Detect which cell encompasses the target text, then output its [X, Y] center coordinate. 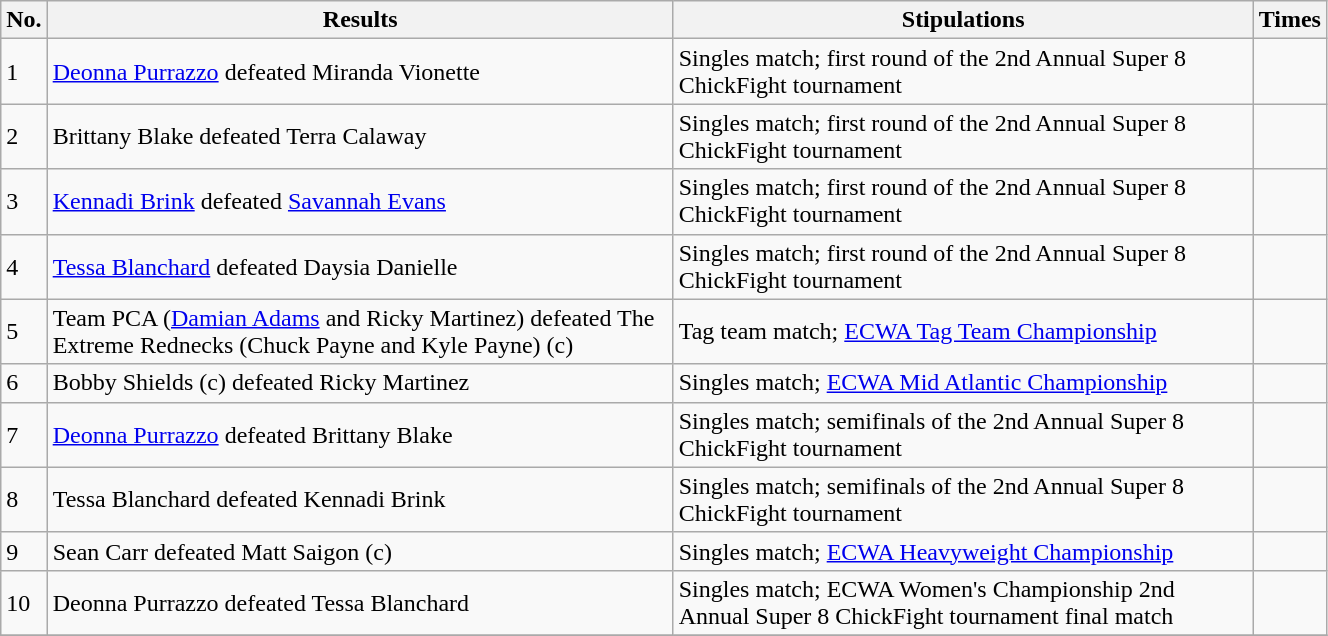
Deonna Purrazzo defeated Miranda Vionette [360, 72]
Times [1290, 20]
6 [24, 383]
Team PCA (Damian Adams and Ricky Martinez) defeated The Extreme Rednecks (Chuck Payne and Kyle Payne) (c) [360, 332]
Singles match; ECWA Mid Atlantic Championship [963, 383]
9 [24, 551]
Stipulations [963, 20]
10 [24, 602]
5 [24, 332]
4 [24, 266]
7 [24, 434]
Singles match; ECWA Heavyweight Championship [963, 551]
Deonna Purrazzo defeated Tessa Blanchard [360, 602]
Bobby Shields (c) defeated Ricky Martinez [360, 383]
8 [24, 500]
Deonna Purrazzo defeated Brittany Blake [360, 434]
Brittany Blake defeated Terra Calaway [360, 136]
Results [360, 20]
3 [24, 202]
Tessa Blanchard defeated Kennadi Brink [360, 500]
1 [24, 72]
Tessa Blanchard defeated Daysia Danielle [360, 266]
Tag team match; ECWA Tag Team Championship [963, 332]
2 [24, 136]
Sean Carr defeated Matt Saigon (c) [360, 551]
Kennadi Brink defeated Savannah Evans [360, 202]
Singles match; ECWA Women's Championship 2nd Annual Super 8 ChickFight tournament final match [963, 602]
No. [24, 20]
